Identify which cell holds the provided text, then report its (X, Y) central coordinate. 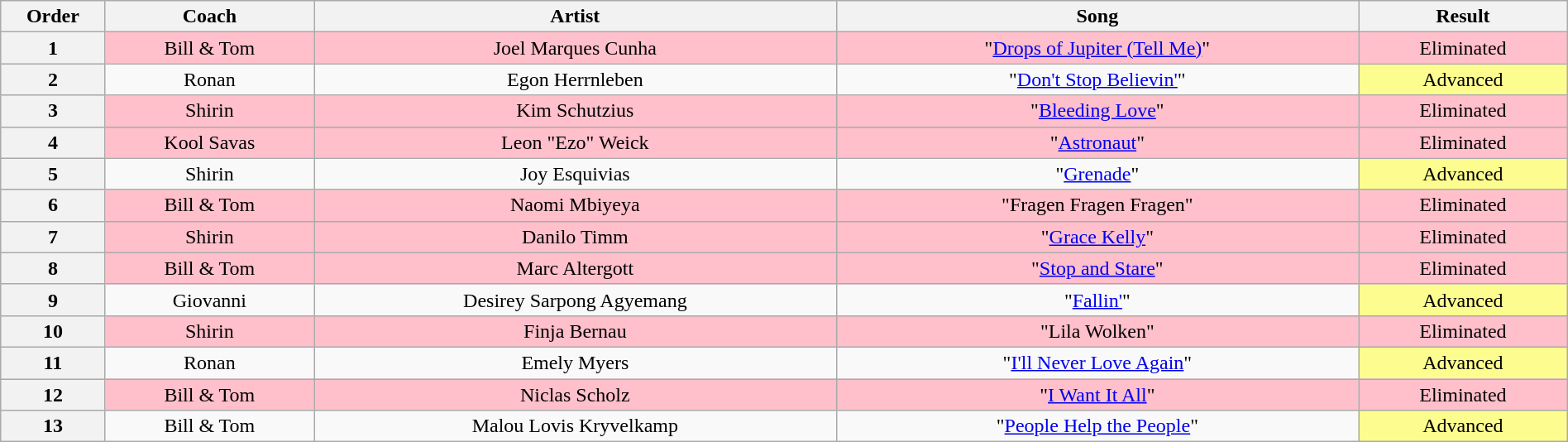
8 (53, 268)
"Grace Kelly" (1097, 237)
5 (53, 174)
Egon Herrnleben (576, 79)
Song (1097, 17)
6 (53, 205)
"Grenade" (1097, 174)
7 (53, 237)
9 (53, 300)
Malou Lovis Kryvelkamp (576, 426)
"Lila Wolken" (1097, 331)
12 (53, 395)
Leon "Ezo" Weick (576, 142)
Kim Schutzius (576, 111)
"Drops of Jupiter (Tell Me)" (1097, 48)
Joel Marques Cunha (576, 48)
Order (53, 17)
Niclas Scholz (576, 395)
Giovanni (210, 300)
"Astronaut" (1097, 142)
3 (53, 111)
Result (1464, 17)
13 (53, 426)
4 (53, 142)
"Fragen Fragen Fragen" (1097, 205)
"Stop and Stare" (1097, 268)
Joy Esquivias (576, 174)
"I Want It All" (1097, 395)
Danilo Timm (576, 237)
Marc Altergott (576, 268)
Emely Myers (576, 363)
"Fallin'" (1097, 300)
Naomi Mbiyeya (576, 205)
11 (53, 363)
Coach (210, 17)
"Don't Stop Believin'" (1097, 79)
"I'll Never Love Again" (1097, 363)
Kool Savas (210, 142)
Finja Bernau (576, 331)
10 (53, 331)
"People Help the People" (1097, 426)
1 (53, 48)
2 (53, 79)
Artist (576, 17)
"Bleeding Love" (1097, 111)
Desirey Sarpong Agyemang (576, 300)
